For the text-containing cell, return its midpoint in (X, Y) coordinate format. 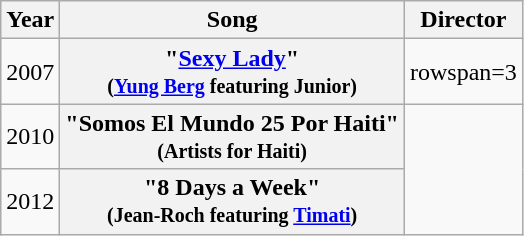
"Sexy Lady" (Yung Berg featuring Junior) (232, 72)
2007 (30, 72)
"Somos El Mundo 25 Por Haiti" (Artists for Haiti) (232, 136)
Year (30, 20)
2012 (30, 202)
Song (232, 20)
2010 (30, 136)
Director (463, 20)
rowspan=3 (463, 72)
"8 Days a Week" (Jean-Roch featuring Timati) (232, 202)
